Scan for the cell matching the given text and deliver its (x, y) coordinate at center. 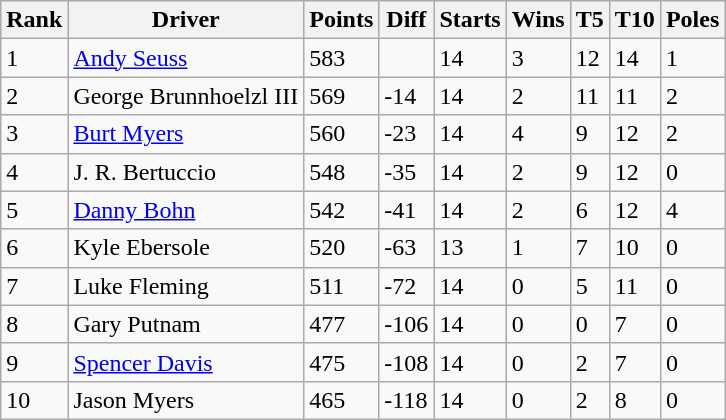
-63 (406, 248)
542 (342, 210)
T10 (634, 20)
13 (470, 248)
-72 (406, 286)
J. R. Bertuccio (186, 172)
Driver (186, 20)
Jason Myers (186, 400)
465 (342, 400)
Rank (34, 20)
548 (342, 172)
520 (342, 248)
-106 (406, 324)
-108 (406, 362)
-118 (406, 400)
Diff (406, 20)
583 (342, 58)
-23 (406, 134)
Luke Fleming (186, 286)
Gary Putnam (186, 324)
-41 (406, 210)
Poles (692, 20)
Burt Myers (186, 134)
George Brunnhoelzl III (186, 96)
Spencer Davis (186, 362)
Andy Seuss (186, 58)
Wins (538, 20)
Points (342, 20)
Starts (470, 20)
-14 (406, 96)
560 (342, 134)
569 (342, 96)
Danny Bohn (186, 210)
-35 (406, 172)
475 (342, 362)
511 (342, 286)
Kyle Ebersole (186, 248)
477 (342, 324)
T5 (590, 20)
